Find where the given text appears and provide that cell's center as (X, Y) coordinate. 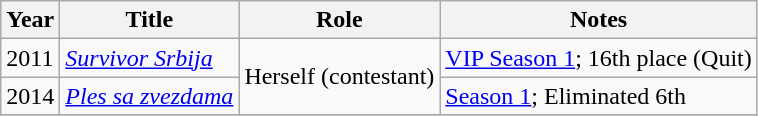
2014 (30, 96)
Notes (598, 20)
Herself (contestant) (340, 77)
Role (340, 20)
Title (150, 20)
Ples sa zvezdama (150, 96)
Season 1; Eliminated 6th (598, 96)
Year (30, 20)
2011 (30, 58)
VIP Season 1; 16th place (Quit) (598, 58)
Survivor Srbija (150, 58)
